Capture the cell that displays the provided text and extract its (X, Y) central coordinate. 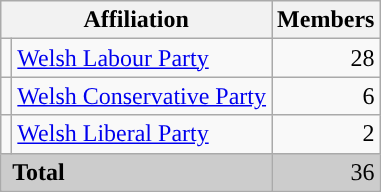
Members (326, 20)
6 (326, 96)
36 (326, 172)
Welsh Conservative Party (142, 96)
Total (136, 172)
28 (326, 58)
2 (326, 134)
Affiliation (136, 20)
Welsh Liberal Party (142, 134)
Welsh Labour Party (142, 58)
